Provide the [x, y] coordinate of the cell's center where the given text is located.  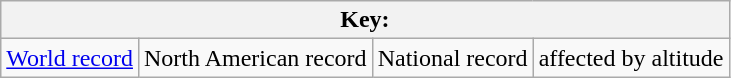
North American record [255, 58]
World record [70, 58]
National record [452, 58]
Key: [365, 20]
affected by altitude [631, 58]
